Extract the [X, Y] coordinate from the center of the cell holding the provided text.  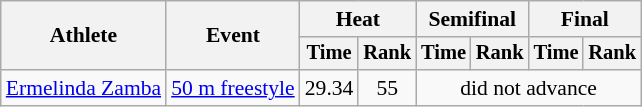
50 m freestyle [233, 88]
Athlete [84, 36]
Heat [358, 19]
29.34 [330, 88]
Final [585, 19]
55 [387, 88]
Semifinal [472, 19]
did not advance [528, 88]
Ermelinda Zamba [84, 88]
Event [233, 36]
